Pinpoint the cell where the given text exists, returning its [x, y] midpoint coordinate. 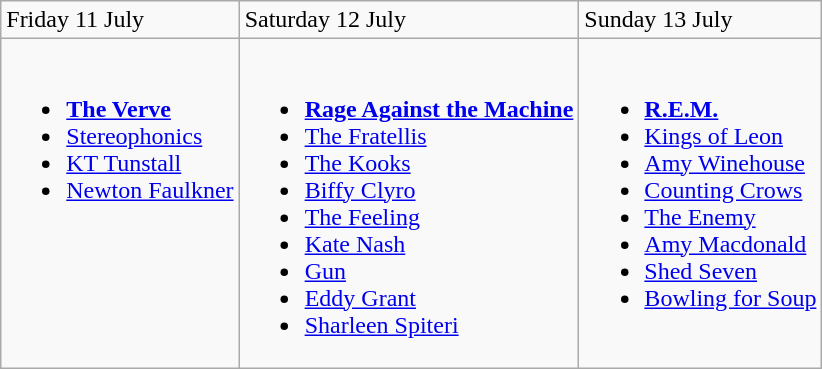
R.E.M.Kings of LeonAmy WinehouseCounting CrowsThe EnemyAmy MacdonaldShed SevenBowling for Soup [700, 204]
The VerveStereophonicsKT TunstallNewton Faulkner [120, 204]
Saturday 12 July [409, 20]
Sunday 13 July [700, 20]
Friday 11 July [120, 20]
Rage Against the MachineThe FratellisThe KooksBiffy ClyroThe FeelingKate NashGunEddy GrantSharleen Spiteri [409, 204]
